From the cell containing the given text, extract its center point as [x, y] coordinate. 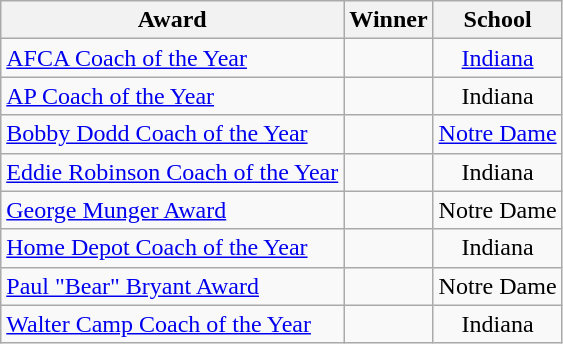
Eddie Robinson Coach of the Year [172, 172]
AFCA Coach of the Year [172, 58]
Home Depot Coach of the Year [172, 248]
AP Coach of the Year [172, 96]
Award [172, 20]
Winner [388, 20]
Walter Camp Coach of the Year [172, 324]
Bobby Dodd Coach of the Year [172, 134]
Paul "Bear" Bryant Award [172, 286]
George Munger Award [172, 210]
School [498, 20]
